Identify which cell holds the provided text, then report its (X, Y) central coordinate. 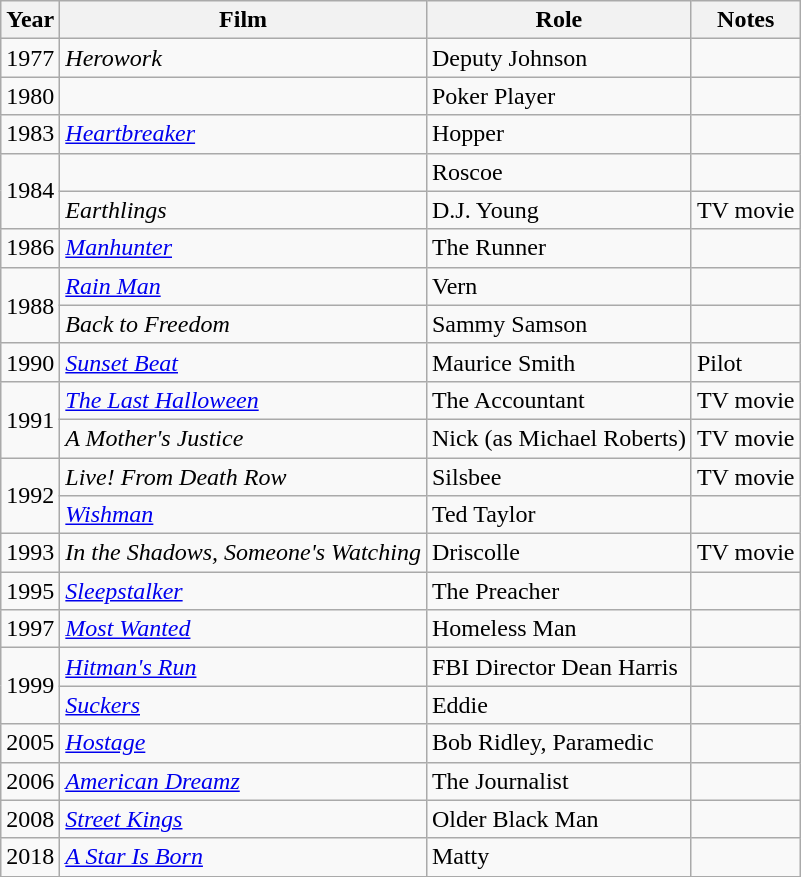
The Runner (558, 248)
Homeless Man (558, 629)
The Preacher (558, 591)
1984 (30, 191)
A Mother's Justice (244, 438)
Sleepstalker (244, 591)
Vern (558, 286)
Maurice Smith (558, 362)
Role (558, 20)
2005 (30, 743)
1991 (30, 419)
Hostage (244, 743)
Wishman (244, 515)
In the Shadows, Someone's Watching (244, 553)
1983 (30, 134)
Street Kings (244, 819)
Manhunter (244, 248)
1995 (30, 591)
1992 (30, 496)
The Accountant (558, 400)
Most Wanted (244, 629)
2018 (30, 857)
Heartbreaker (244, 134)
Deputy Johnson (558, 58)
2006 (30, 781)
Sunset Beat (244, 362)
Silsbee (558, 477)
Live! From Death Row (244, 477)
FBI Director Dean Harris (558, 667)
The Journalist (558, 781)
Bob Ridley, Paramedic (558, 743)
1980 (30, 96)
Nick (as Michael Roberts) (558, 438)
Back to Freedom (244, 324)
Older Black Man (558, 819)
Ted Taylor (558, 515)
Notes (746, 20)
Herowork (244, 58)
1997 (30, 629)
1993 (30, 553)
A Star Is Born (244, 857)
1990 (30, 362)
Matty (558, 857)
Suckers (244, 705)
1986 (30, 248)
2008 (30, 819)
Hitman's Run (244, 667)
1988 (30, 305)
Poker Player (558, 96)
American Dreamz (244, 781)
1999 (30, 686)
Year (30, 20)
Film (244, 20)
The Last Halloween (244, 400)
Roscoe (558, 172)
Hopper (558, 134)
Earthlings (244, 210)
Pilot (746, 362)
Rain Man (244, 286)
Driscolle (558, 553)
Sammy Samson (558, 324)
Eddie (558, 705)
1977 (30, 58)
D.J. Young (558, 210)
